Extract the (x, y) coordinate from the center of the cell holding the provided text.  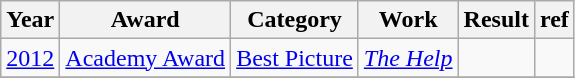
Work (408, 20)
Best Picture (295, 58)
The Help (408, 58)
Year (30, 20)
Result (496, 20)
Category (295, 20)
Award (146, 20)
ref (554, 20)
2012 (30, 58)
Academy Award (146, 58)
